Pinpoint the cell where the given text exists, returning its [X, Y] midpoint coordinate. 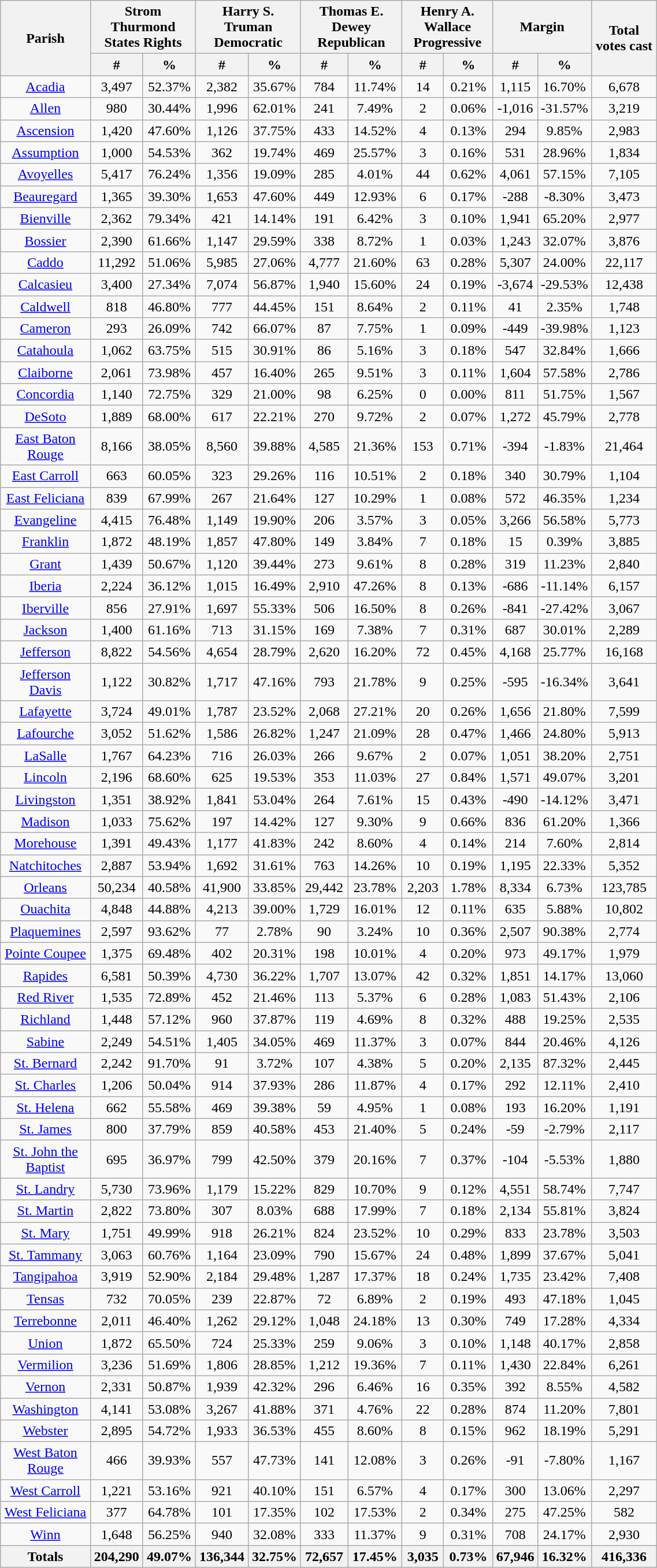
28.85% [275, 1365]
46.40% [169, 1321]
47.26% [375, 586]
3,067 [624, 608]
61.16% [169, 630]
41.88% [275, 1409]
0.30% [468, 1321]
2,068 [324, 712]
5,307 [515, 262]
28 [423, 734]
1,841 [222, 800]
3,724 [117, 712]
402 [222, 953]
Lincoln [45, 778]
Plaquemines [45, 931]
4,777 [324, 262]
8,334 [515, 887]
466 [117, 1461]
Jefferson Davis [45, 682]
26.09% [169, 329]
4,551 [515, 1189]
5,730 [117, 1189]
11,292 [117, 262]
6.89% [375, 1299]
6.25% [375, 395]
4.95% [375, 1108]
41 [515, 307]
Calcasieu [45, 284]
39.38% [275, 1108]
32.75% [275, 1556]
0.84% [468, 778]
0.06% [468, 109]
Red River [45, 997]
101 [222, 1513]
20 [423, 712]
27 [423, 778]
2,117 [624, 1129]
Thomas E. DeweyRepublican [351, 27]
2,840 [624, 564]
275 [515, 1513]
11.20% [564, 1409]
1,391 [117, 844]
46.35% [564, 498]
76.24% [169, 174]
742 [222, 329]
3,497 [117, 87]
1,000 [117, 153]
16 [423, 1387]
6,581 [117, 975]
15.67% [375, 1255]
695 [117, 1159]
4.38% [375, 1064]
362 [222, 153]
21.78% [375, 682]
2,507 [515, 931]
5,352 [624, 865]
15.22% [275, 1189]
29,442 [324, 887]
28.96% [564, 153]
32.07% [564, 240]
333 [324, 1534]
17.99% [375, 1211]
57.12% [169, 1019]
6.73% [564, 887]
0.15% [468, 1431]
1,083 [515, 997]
824 [324, 1233]
829 [324, 1189]
416,336 [624, 1556]
36.22% [275, 975]
47.18% [564, 1299]
0 [423, 395]
6,157 [624, 586]
50,234 [117, 887]
16.01% [375, 909]
0.45% [468, 652]
3,052 [117, 734]
16,168 [624, 652]
16.70% [564, 87]
Cameron [45, 329]
784 [324, 87]
64.78% [169, 1513]
29.12% [275, 1321]
23.09% [275, 1255]
874 [515, 1409]
10,802 [624, 909]
58.74% [564, 1189]
Morehouse [45, 844]
-2.79% [564, 1129]
LaSalle [45, 756]
22,117 [624, 262]
292 [515, 1086]
14 [423, 87]
44 [423, 174]
9.51% [375, 373]
921 [222, 1491]
1,535 [117, 997]
44.45% [275, 307]
Acadia [45, 87]
392 [515, 1387]
59 [324, 1108]
DeSoto [45, 417]
293 [117, 329]
0.21% [468, 87]
1,167 [624, 1461]
0.71% [468, 446]
1,571 [515, 778]
1,666 [624, 351]
1,430 [515, 1365]
-5.53% [564, 1159]
1,586 [222, 734]
39.00% [275, 909]
4,061 [515, 174]
0.16% [468, 153]
2,910 [324, 586]
-11.14% [564, 586]
980 [117, 109]
50.67% [169, 564]
1,356 [222, 174]
7,801 [624, 1409]
50.87% [169, 1387]
1,149 [222, 520]
833 [515, 1233]
47.80% [275, 542]
918 [222, 1233]
39.93% [169, 1461]
26.82% [275, 734]
Tangipahoa [45, 1277]
51.06% [169, 262]
23.42% [564, 1277]
453 [324, 1129]
-595 [515, 682]
2,778 [624, 417]
21.64% [275, 498]
790 [324, 1255]
Winn [45, 1534]
0.37% [468, 1159]
5,913 [624, 734]
12.93% [375, 196]
663 [117, 476]
50.04% [169, 1086]
1,148 [515, 1343]
21.36% [375, 446]
98 [324, 395]
-27.42% [564, 608]
4.69% [375, 1019]
Natchitoches [45, 865]
22.33% [564, 865]
14.42% [275, 822]
716 [222, 756]
39.88% [275, 446]
270 [324, 417]
24.00% [564, 262]
9.72% [375, 417]
844 [515, 1042]
17.35% [275, 1513]
Sabine [45, 1042]
Webster [45, 1431]
1,787 [222, 712]
3,266 [515, 520]
39.30% [169, 196]
69.48% [169, 953]
421 [222, 218]
259 [324, 1343]
32.08% [275, 1534]
Iberia [45, 586]
1,735 [515, 1277]
153 [423, 446]
379 [324, 1159]
0.35% [468, 1387]
4.76% [375, 1409]
Henry A. WallaceProgressive [447, 27]
Livingston [45, 800]
15.60% [375, 284]
6,261 [624, 1365]
65.20% [564, 218]
45.79% [564, 417]
1,448 [117, 1019]
-14.12% [564, 800]
1,899 [515, 1255]
Lafourche [45, 734]
18.19% [564, 1431]
86 [324, 351]
Total votes cast [624, 38]
75.62% [169, 822]
68.60% [169, 778]
9.67% [375, 756]
21,464 [624, 446]
191 [324, 218]
-288 [515, 196]
72,657 [324, 1556]
3,035 [423, 1556]
-39.98% [564, 329]
4,213 [222, 909]
56.25% [169, 1534]
0.66% [468, 822]
2,297 [624, 1491]
1,933 [222, 1431]
116 [324, 476]
40.17% [564, 1343]
1,147 [222, 240]
3,473 [624, 196]
724 [222, 1343]
136,344 [222, 1556]
St. Charles [45, 1086]
1,104 [624, 476]
11.87% [375, 1086]
493 [515, 1299]
0.03% [468, 240]
4,168 [515, 652]
300 [515, 1491]
1,051 [515, 756]
1,653 [222, 196]
21.46% [275, 997]
4.01% [375, 174]
13.07% [375, 975]
1,243 [515, 240]
1,140 [117, 395]
14.26% [375, 865]
31.61% [275, 865]
19.90% [275, 520]
433 [324, 131]
1,045 [624, 1299]
90 [324, 931]
1,164 [222, 1255]
41,900 [222, 887]
1,939 [222, 1387]
13,060 [624, 975]
67.99% [169, 498]
70.05% [169, 1299]
38.92% [169, 800]
44.88% [169, 909]
-104 [515, 1159]
296 [324, 1387]
1,880 [624, 1159]
16.32% [564, 1556]
-29.53% [564, 284]
19.25% [564, 1019]
1,375 [117, 953]
102 [324, 1513]
3,400 [117, 284]
38.20% [564, 756]
53.08% [169, 1409]
49.99% [169, 1233]
91.70% [169, 1064]
455 [324, 1431]
East Baton Rouge [45, 446]
488 [515, 1019]
4,585 [324, 446]
St. Helena [45, 1108]
-91 [515, 1461]
19.53% [275, 778]
4,126 [624, 1042]
68.00% [169, 417]
-59 [515, 1129]
37.93% [275, 1086]
25.33% [275, 1343]
1,751 [117, 1233]
859 [222, 1129]
St. James [45, 1129]
42 [423, 975]
91 [222, 1064]
793 [324, 682]
Bienville [45, 218]
338 [324, 240]
1,466 [515, 734]
3,876 [624, 240]
2,184 [222, 1277]
24.80% [564, 734]
3,236 [117, 1365]
3.57% [375, 520]
72.89% [169, 997]
52.90% [169, 1277]
267 [222, 498]
Avoyelles [45, 174]
-3,674 [515, 284]
1,120 [222, 564]
1,234 [624, 498]
1,979 [624, 953]
42.50% [275, 1159]
2,106 [624, 997]
51.43% [564, 997]
10.70% [375, 1189]
818 [117, 307]
Terrebonne [45, 1321]
64.23% [169, 756]
-394 [515, 446]
914 [222, 1086]
29.59% [275, 240]
940 [222, 1534]
3,503 [624, 1233]
77 [222, 931]
61.66% [169, 240]
0.36% [468, 931]
2,751 [624, 756]
572 [515, 498]
30.44% [169, 109]
763 [324, 865]
5.16% [375, 351]
10.51% [375, 476]
26.03% [275, 756]
1,262 [222, 1321]
79.34% [169, 218]
Washington [45, 1409]
Lafayette [45, 712]
16.50% [375, 608]
29.26% [275, 476]
53.04% [275, 800]
2,203 [423, 887]
30.01% [564, 630]
Ascension [45, 131]
East Feliciana [45, 498]
329 [222, 395]
1,365 [117, 196]
8.03% [275, 1211]
557 [222, 1461]
Assumption [45, 153]
1,707 [324, 975]
66.07% [275, 329]
7,408 [624, 1277]
24.18% [375, 1321]
57.15% [564, 174]
1,692 [222, 865]
Catahoula [45, 351]
617 [222, 417]
22.87% [275, 1299]
Caddo [45, 262]
1,191 [624, 1108]
-31.57% [564, 109]
169 [324, 630]
1,767 [117, 756]
713 [222, 630]
51.62% [169, 734]
141 [324, 1461]
-490 [515, 800]
30.82% [169, 682]
2,224 [117, 586]
149 [324, 542]
1,272 [515, 417]
9.30% [375, 822]
0.12% [468, 1189]
973 [515, 953]
26.21% [275, 1233]
1,206 [117, 1086]
19.09% [275, 174]
42.32% [275, 1387]
Iberville [45, 608]
51.75% [564, 395]
1,195 [515, 865]
7,599 [624, 712]
54.56% [169, 652]
1,940 [324, 284]
0.29% [468, 1233]
West Carroll [45, 1491]
0.25% [468, 682]
49.01% [169, 712]
839 [117, 498]
1,177 [222, 844]
56.58% [564, 520]
3.24% [375, 931]
8.72% [375, 240]
21.40% [375, 1129]
242 [324, 844]
20.16% [375, 1159]
285 [324, 174]
113 [324, 997]
777 [222, 307]
204,290 [117, 1556]
32.84% [564, 351]
1,717 [222, 682]
353 [324, 778]
39.44% [275, 564]
12 [423, 909]
Pointe Coupee [45, 953]
582 [624, 1513]
28.79% [275, 652]
Jackson [45, 630]
214 [515, 844]
2,135 [515, 1064]
2,535 [624, 1019]
Jefferson [45, 652]
2,242 [117, 1064]
16.49% [275, 586]
19.36% [375, 1365]
14.52% [375, 131]
7.49% [375, 109]
1,405 [222, 1042]
239 [222, 1299]
50.39% [169, 975]
273 [324, 564]
27.06% [275, 262]
27.91% [169, 608]
107 [324, 1064]
1,941 [515, 218]
73.96% [169, 1189]
72.75% [169, 395]
Beauregard [45, 196]
962 [515, 1431]
197 [222, 822]
3,885 [624, 542]
5,041 [624, 1255]
0.73% [468, 1556]
340 [515, 476]
2,289 [624, 630]
Union [45, 1343]
13.06% [564, 1491]
12.08% [375, 1461]
6.42% [375, 218]
53.94% [169, 865]
547 [515, 351]
2.35% [564, 307]
3.72% [275, 1064]
13 [423, 1321]
47.25% [564, 1513]
-8.30% [564, 196]
1,604 [515, 373]
515 [222, 351]
0.00% [468, 395]
4,334 [624, 1321]
1,351 [117, 800]
53.16% [169, 1491]
90.38% [564, 931]
2,887 [117, 865]
1,806 [222, 1365]
14.14% [275, 218]
10.01% [375, 953]
St. Mary [45, 1233]
Parish [45, 38]
708 [515, 1534]
West Feliciana [45, 1513]
1,439 [117, 564]
2,977 [624, 218]
21.09% [375, 734]
24.17% [564, 1534]
4,848 [117, 909]
-1.83% [564, 446]
2,814 [624, 844]
2,331 [117, 1387]
14.17% [564, 975]
2.78% [275, 931]
-449 [515, 329]
2,895 [117, 1431]
Franklin [45, 542]
36.12% [169, 586]
55.33% [275, 608]
0.09% [468, 329]
2,774 [624, 931]
0.48% [468, 1255]
323 [222, 476]
Bossier [45, 240]
2,196 [117, 778]
4,582 [624, 1387]
371 [324, 1409]
30.91% [275, 351]
6,678 [624, 87]
Evangeline [45, 520]
2,983 [624, 131]
1,889 [117, 417]
65.50% [169, 1343]
1,115 [515, 87]
1,656 [515, 712]
2,061 [117, 373]
3,824 [624, 1211]
2,786 [624, 373]
1,062 [117, 351]
49.17% [564, 953]
34.05% [275, 1042]
9.61% [375, 564]
11.74% [375, 87]
7.38% [375, 630]
960 [222, 1019]
9.85% [564, 131]
1.78% [468, 887]
22.21% [275, 417]
5,985 [222, 262]
531 [515, 153]
688 [324, 1211]
22.84% [564, 1365]
Ouachita [45, 909]
377 [117, 1513]
1,834 [624, 153]
40.10% [275, 1491]
37.79% [169, 1129]
5,773 [624, 520]
7,747 [624, 1189]
1,420 [117, 131]
1,122 [117, 682]
St. Bernard [45, 1064]
1,123 [624, 329]
-841 [515, 608]
-16.34% [564, 682]
-686 [515, 586]
Totals [45, 1556]
37.67% [564, 1255]
20.31% [275, 953]
Richland [45, 1019]
3.84% [375, 542]
-7.80% [564, 1461]
625 [222, 778]
687 [515, 630]
25.77% [564, 652]
Strom ThurmondStates Rights [143, 27]
1,729 [324, 909]
51.69% [169, 1365]
1,567 [624, 395]
506 [324, 608]
67,946 [515, 1556]
St. Landry [45, 1189]
27.34% [169, 284]
27.21% [375, 712]
7.60% [564, 844]
St. John the Baptist [45, 1159]
1,287 [324, 1277]
198 [324, 953]
2,011 [117, 1321]
56.87% [275, 284]
1,126 [222, 131]
Rapides [45, 975]
0.05% [468, 520]
Grant [45, 564]
8.55% [564, 1387]
3,641 [624, 682]
Vermilion [45, 1365]
48.19% [169, 542]
11.23% [564, 564]
2,382 [222, 87]
4,730 [222, 975]
Concordia [45, 395]
57.58% [564, 373]
193 [515, 1108]
206 [324, 520]
12.11% [564, 1086]
55.81% [564, 1211]
2,858 [624, 1343]
2,362 [117, 218]
11.03% [375, 778]
800 [117, 1129]
286 [324, 1086]
1,851 [515, 975]
54.53% [169, 153]
662 [117, 1108]
73.98% [169, 373]
49.43% [169, 844]
35.67% [275, 87]
17.53% [375, 1513]
3,219 [624, 109]
2,134 [515, 1211]
38.05% [169, 446]
60.05% [169, 476]
73.80% [169, 1211]
87.32% [564, 1064]
60.76% [169, 1255]
449 [324, 196]
4,654 [222, 652]
37.87% [275, 1019]
2,597 [117, 931]
Allen [45, 109]
21.80% [564, 712]
836 [515, 822]
12,438 [624, 284]
0.34% [468, 1513]
54.72% [169, 1431]
0.47% [468, 734]
Orleans [45, 887]
0.62% [468, 174]
5.88% [564, 909]
0.43% [468, 800]
1,400 [117, 630]
3,201 [624, 778]
17.37% [375, 1277]
3,919 [117, 1277]
87 [324, 329]
8,560 [222, 446]
732 [117, 1299]
1,648 [117, 1534]
9.06% [375, 1343]
17.45% [375, 1556]
3,471 [624, 800]
31.15% [275, 630]
5,417 [117, 174]
4,141 [117, 1409]
41.83% [275, 844]
St. Tammany [45, 1255]
319 [515, 564]
Tensas [45, 1299]
5,291 [624, 1431]
30.79% [564, 476]
25.57% [375, 153]
1,033 [117, 822]
Claiborne [45, 373]
54.51% [169, 1042]
749 [515, 1321]
811 [515, 395]
55.58% [169, 1108]
2,410 [624, 1086]
52.37% [169, 87]
2,249 [117, 1042]
2,390 [117, 240]
1,366 [624, 822]
46.80% [169, 307]
21.00% [275, 395]
4,415 [117, 520]
3,267 [222, 1409]
635 [515, 909]
West Baton Rouge [45, 1461]
47.73% [275, 1461]
119 [324, 1019]
East Carroll [45, 476]
123,785 [624, 887]
3,063 [117, 1255]
8,166 [117, 446]
856 [117, 608]
1,048 [324, 1321]
7,105 [624, 174]
20.46% [564, 1042]
0.14% [468, 844]
2,930 [624, 1534]
1,697 [222, 608]
266 [324, 756]
294 [515, 131]
7,074 [222, 284]
1,996 [222, 109]
1,857 [222, 542]
36.97% [169, 1159]
7.75% [375, 329]
21.60% [375, 262]
0.39% [564, 542]
1,221 [117, 1491]
Margin [542, 27]
10.29% [375, 498]
307 [222, 1211]
265 [324, 373]
19.74% [275, 153]
36.53% [275, 1431]
63.75% [169, 351]
264 [324, 800]
St. Martin [45, 1211]
799 [222, 1159]
7.61% [375, 800]
61.20% [564, 822]
Caldwell [45, 307]
Madison [45, 822]
16.40% [275, 373]
18 [423, 1277]
62.01% [275, 109]
63 [423, 262]
37.75% [275, 131]
1,247 [324, 734]
1,015 [222, 586]
Harry S. TrumanDemocratic [248, 27]
47.16% [275, 682]
5.37% [375, 997]
33.85% [275, 887]
76.48% [169, 520]
-1,016 [515, 109]
Vernon [45, 1387]
8.64% [375, 307]
1,212 [324, 1365]
1,748 [624, 307]
1,179 [222, 1189]
8,822 [117, 652]
2,620 [324, 652]
2,822 [117, 1211]
17.28% [564, 1321]
93.62% [169, 931]
452 [222, 997]
457 [222, 373]
2,445 [624, 1064]
22 [423, 1409]
241 [324, 109]
29.48% [275, 1277]
6.46% [375, 1387]
6.57% [375, 1491]
